Provide the (X, Y) coordinate of the cell's center where the given text is located.  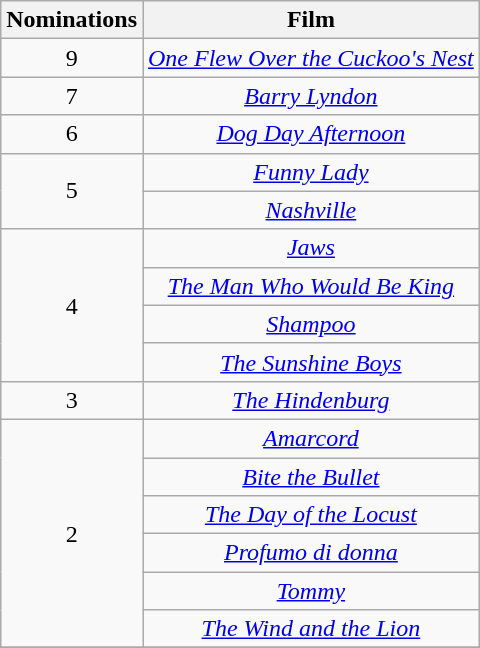
5 (72, 191)
Film (310, 20)
Shampoo (310, 324)
Jaws (310, 248)
The Hindenburg (310, 400)
Barry Lyndon (310, 96)
Tommy (310, 591)
Amarcord (310, 438)
Dog Day Afternoon (310, 134)
Profumo di donna (310, 553)
Nominations (72, 20)
3 (72, 400)
7 (72, 96)
The Wind and the Lion (310, 629)
2 (72, 533)
Nashville (310, 210)
6 (72, 134)
One Flew Over the Cuckoo's Nest (310, 58)
Funny Lady (310, 172)
The Man Who Would Be King (310, 286)
The Sunshine Boys (310, 362)
4 (72, 305)
The Day of the Locust (310, 515)
9 (72, 58)
Bite the Bullet (310, 477)
